Pinpoint the cell where the given text exists, returning its (x, y) midpoint coordinate. 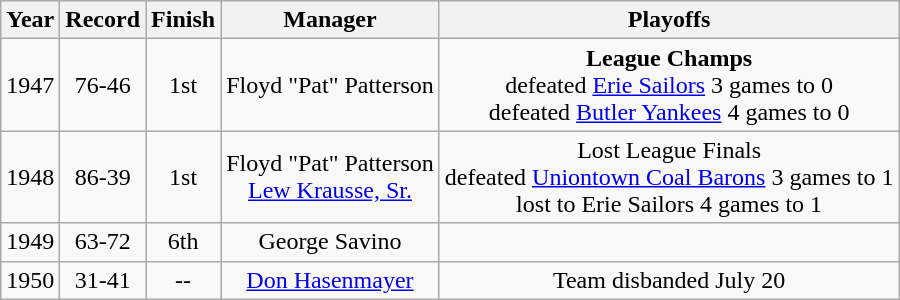
Year (30, 20)
Lost League Finalsdefeated Uniontown Coal Barons 3 games to 1lost to Erie Sailors 4 games to 1 (669, 177)
31-41 (103, 280)
1950 (30, 280)
Finish (184, 20)
1949 (30, 242)
Floyd "Pat" Patterson (330, 85)
76-46 (103, 85)
League Champs defeated Erie Sailors 3 games to 0defeated Butler Yankees 4 games to 0 (669, 85)
63-72 (103, 242)
Don Hasenmayer (330, 280)
Manager (330, 20)
Floyd "Pat" PattersonLew Krausse, Sr. (330, 177)
6th (184, 242)
Team disbanded July 20 (669, 280)
Playoffs (669, 20)
86-39 (103, 177)
George Savino (330, 242)
1947 (30, 85)
-- (184, 280)
Record (103, 20)
1948 (30, 177)
